From the cell containing the given text, extract its center point as (X, Y) coordinate. 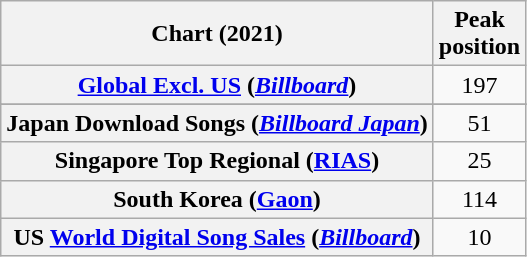
Global Excl. US (Billboard) (218, 85)
Chart (2021) (218, 34)
Japan Download Songs (Billboard Japan) (218, 123)
South Korea (Gaon) (218, 199)
197 (479, 85)
114 (479, 199)
10 (479, 237)
Singapore Top Regional (RIAS) (218, 161)
25 (479, 161)
Peakposition (479, 34)
51 (479, 123)
US World Digital Song Sales (Billboard) (218, 237)
